Return [X, Y] of the center of cell containing provided text 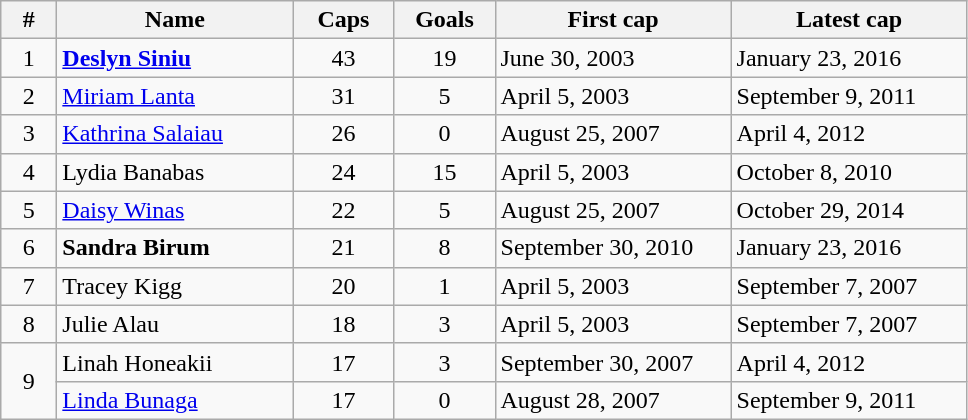
7 [29, 286]
26 [344, 134]
Name [175, 20]
September 30, 2007 [613, 362]
Sandra Birum [175, 248]
Tracey Kigg [175, 286]
Latest cap [849, 20]
15 [444, 172]
Daisy Winas [175, 210]
31 [344, 96]
Kathrina Salaiau [175, 134]
22 [344, 210]
# [29, 20]
Miriam Lanta [175, 96]
18 [344, 324]
4 [29, 172]
October 29, 2014 [849, 210]
21 [344, 248]
20 [344, 286]
June 30, 2003 [613, 58]
19 [444, 58]
24 [344, 172]
2 [29, 96]
6 [29, 248]
October 8, 2010 [849, 172]
Goals [444, 20]
Lydia Banabas [175, 172]
43 [344, 58]
September 30, 2010 [613, 248]
Julie Alau [175, 324]
August 28, 2007 [613, 400]
9 [29, 381]
Linda Bunaga [175, 400]
Deslyn Siniu [175, 58]
Linah Honeakii [175, 362]
Caps [344, 20]
First cap [613, 20]
